Extract the [x, y] coordinate from the center of the cell holding the provided text.  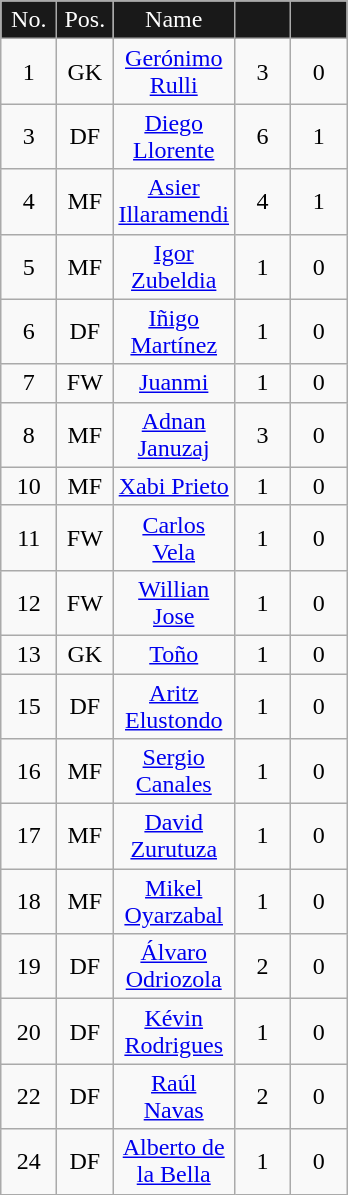
No. [29, 20]
12 [29, 602]
15 [29, 706]
24 [29, 1162]
David Zurutuza [174, 836]
Álvaro Odriozola [174, 966]
Gerónimo Rulli [174, 72]
8 [29, 434]
22 [29, 1096]
18 [29, 902]
Asier Illaramendi [174, 202]
Alberto de la Bella [174, 1162]
11 [29, 538]
Kévin Rodrigues [174, 1032]
Sergio Canales [174, 772]
Willian Jose [174, 602]
Xabi Prieto [174, 486]
Mikel Oyarzabal [174, 902]
19 [29, 966]
Iñigo Martínez [174, 332]
20 [29, 1032]
Pos. [85, 20]
10 [29, 486]
Juanmi [174, 383]
16 [29, 772]
Toño [174, 654]
Name [174, 20]
Igor Zubeldia [174, 266]
7 [29, 383]
Adnan Januzaj [174, 434]
Raúl Navas [174, 1096]
Carlos Vela [174, 538]
13 [29, 654]
Diego Llorente [174, 136]
Aritz Elustondo [174, 706]
5 [29, 266]
17 [29, 836]
